Find where the given text appears and provide that cell's center as (X, Y) coordinate. 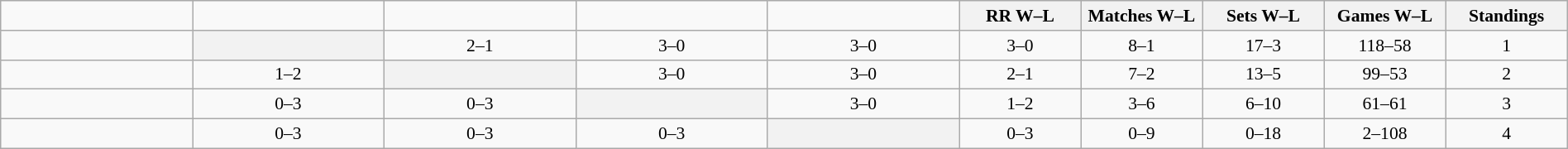
1 (1507, 46)
RR W–L (1021, 16)
99–53 (1384, 74)
17–3 (1264, 46)
0–9 (1141, 134)
Standings (1507, 16)
6–10 (1264, 104)
Matches W–L (1141, 16)
4 (1507, 134)
0–18 (1264, 134)
8–1 (1141, 46)
7–2 (1141, 74)
2–108 (1384, 134)
3–6 (1141, 104)
3 (1507, 104)
13–5 (1264, 74)
61–61 (1384, 104)
118–58 (1384, 46)
Sets W–L (1264, 16)
Games W–L (1384, 16)
2 (1507, 74)
